Output the (X, Y) coordinate of the center of the cell containing the given text.  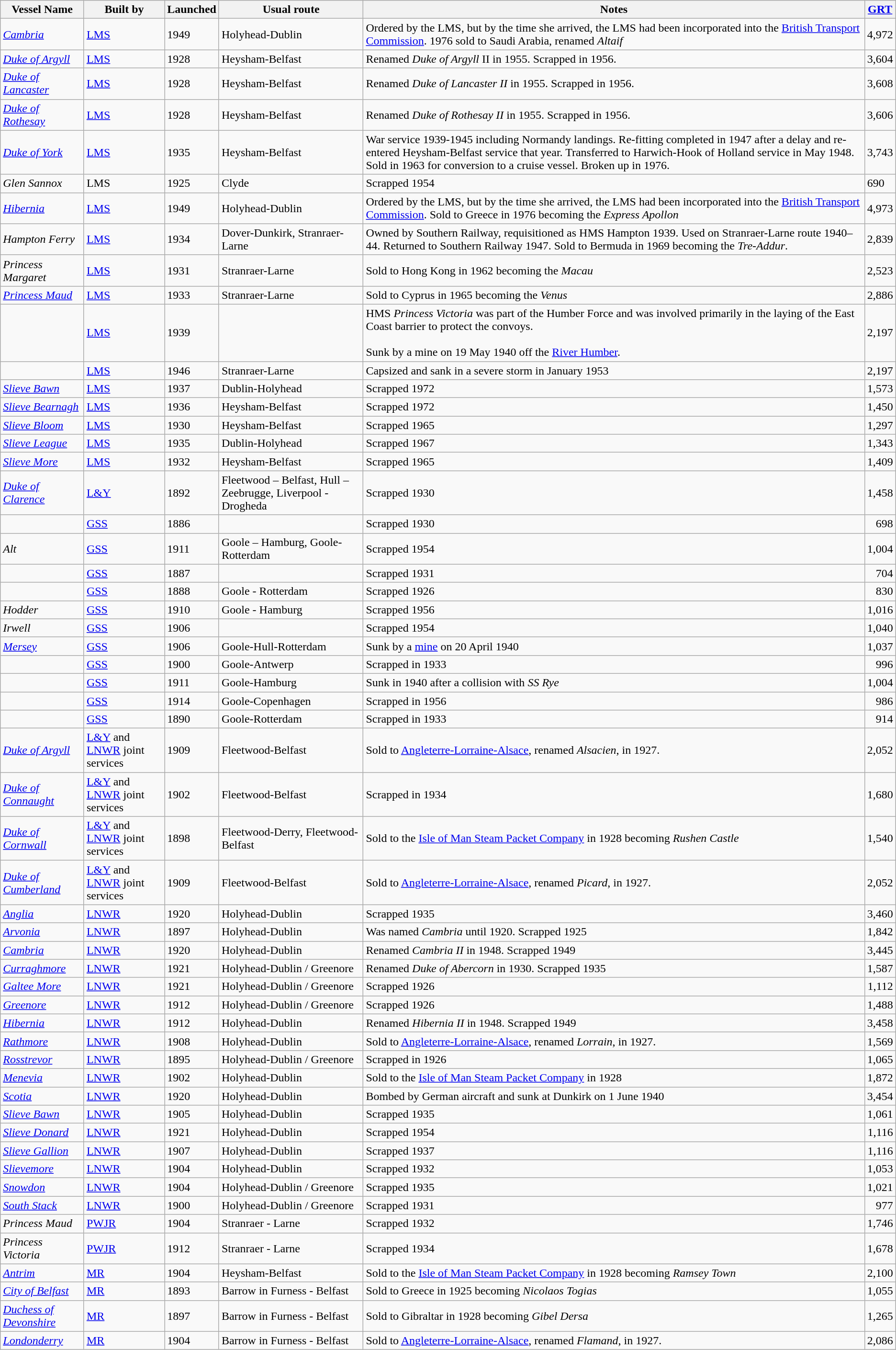
Duchess of Devonshire (42, 1316)
Bombed by German aircraft and sunk at Dunkirk on 1 June 1940 (614, 1096)
Hodder (42, 610)
Sunk in 1940 after a collision with SS Rye (614, 682)
Sold to Gibraltar in 1928 becoming Gibel Dersa (614, 1316)
3,743 (880, 152)
Dover-Dunkirk, Stranraer-Larne (291, 239)
Launched (192, 10)
1914 (192, 701)
1934 (192, 239)
Duke of Cornwall (42, 839)
2,523 (880, 270)
Renamed Cambria II in 1948. Scrapped 1949 (614, 950)
Fleetwood-Derry, Fleetwood-Belfast (291, 839)
Sold to Hong Kong in 1962 becoming the Macau (614, 270)
1898 (192, 839)
Scrapped in 1956 (614, 701)
Anglia (42, 914)
986 (880, 701)
Sold to the Isle of Man Steam Packet Company in 1928 (614, 1078)
1,587 (880, 968)
Curraghmore (42, 968)
Goole – Hamburg, Goole-Rotterdam (291, 549)
1,678 (880, 1248)
Duke of Lancaster (42, 83)
1,053 (880, 1169)
Fleetwood – Belfast, Hull – Zeebrugge, Liverpool - Drogheda (291, 493)
1930 (192, 425)
1887 (192, 573)
Galtee More (42, 987)
Slievemore (42, 1169)
Built by (124, 10)
Irwell (42, 628)
Sold to Angleterre-Lorraine-Alsace, renamed Alsacien, in 1927. (614, 750)
Goole-Antwerp (291, 664)
690 (880, 183)
Slieve Bloom (42, 425)
Duke of Clarence (42, 493)
1,343 (880, 443)
Scrapped in 1926 (614, 1059)
Goole-Rotterdam (291, 719)
1905 (192, 1114)
1,016 (880, 610)
1,061 (880, 1114)
Arvonia (42, 932)
996 (880, 664)
1936 (192, 407)
Slieve Bearnagh (42, 407)
Renamed Duke of Argyll II in 1955. Scrapped in 1956. (614, 59)
Rathmore (42, 1041)
Rosstrevor (42, 1059)
1892 (192, 493)
Renamed Duke of Rothesay II in 1955. Scrapped in 1956. (614, 115)
3,458 (880, 1023)
1,573 (880, 389)
1,037 (880, 646)
Princess Victoria (42, 1248)
Renamed Duke of Abercorn in 1930. Scrapped 1935 (614, 968)
2,886 (880, 295)
1,540 (880, 839)
Slieve Donard (42, 1133)
1895 (192, 1059)
Goole - Hamburg (291, 610)
Sold to Angleterre-Lorraine-Alsace, renamed Lorrain, in 1927. (614, 1041)
GRT (880, 10)
L&Y (124, 493)
1933 (192, 295)
Menevia (42, 1078)
Snowdon (42, 1187)
Goole - Rotterdam (291, 591)
Scrapped 1934 (614, 1248)
Vessel Name (42, 10)
3,604 (880, 59)
Princess Margaret (42, 270)
1886 (192, 524)
2,839 (880, 239)
1,055 (880, 1291)
1888 (192, 591)
Scrapped 1967 (614, 443)
1,458 (880, 493)
Sold to the Isle of Man Steam Packet Company in 1928 becoming Ramsey Town (614, 1273)
Mersey (42, 646)
Duke of Cumberland (42, 883)
2,086 (880, 1340)
Sold to Cyprus in 1965 becoming the Venus (614, 295)
Goole-Hamburg (291, 682)
Was named Cambria until 1920. Scrapped 1925 (614, 932)
1,569 (880, 1041)
South Stack (42, 1205)
Antrim (42, 1273)
Slieve League (42, 443)
1,746 (880, 1224)
1,409 (880, 462)
830 (880, 591)
1,872 (880, 1078)
Londonderry (42, 1340)
1,065 (880, 1059)
1946 (192, 370)
3,460 (880, 914)
Slieve Gallion (42, 1151)
Sunk by a mine on 20 April 1940 (614, 646)
Sold to the Isle of Man Steam Packet Company in 1928 becoming Rushen Castle (614, 839)
4,972 (880, 34)
Usual route (291, 10)
1939 (192, 332)
1890 (192, 719)
Notes (614, 10)
1925 (192, 183)
704 (880, 573)
1,450 (880, 407)
1,842 (880, 932)
Duke of Connaught (42, 794)
4,973 (880, 208)
1907 (192, 1151)
3,454 (880, 1096)
Hampton Ferry (42, 239)
Scrapped 1937 (614, 1151)
1,297 (880, 425)
914 (880, 719)
1,680 (880, 794)
Goole-Hull-Rotterdam (291, 646)
Capsized and sank in a severe storm in January 1953 (614, 370)
1937 (192, 389)
1908 (192, 1041)
1931 (192, 270)
Alt (42, 549)
Scrapped 1956 (614, 610)
Scrapped in 1934 (614, 794)
1893 (192, 1291)
1,021 (880, 1187)
1,488 (880, 1005)
1,112 (880, 987)
1910 (192, 610)
Glen Sannox (42, 183)
Duke of Rothesay (42, 115)
3,445 (880, 950)
Sold to Angleterre-Lorraine-Alsace, renamed Picard, in 1927. (614, 883)
Greenore (42, 1005)
Renamed Hibernia II in 1948. Scrapped 1949 (614, 1023)
City of Belfast (42, 1291)
Renamed Duke of Lancaster II in 1955. Scrapped in 1956. (614, 83)
1,265 (880, 1316)
Scotia (42, 1096)
3,606 (880, 115)
Goole-Copenhagen (291, 701)
977 (880, 1205)
3,608 (880, 83)
Clyde (291, 183)
1,040 (880, 628)
698 (880, 524)
Sold to Greece in 1925 becoming Nicolaos Togias (614, 1291)
2,100 (880, 1273)
Slieve More (42, 462)
Sold to Angleterre-Lorraine-Alsace, renamed Flamand, in 1927. (614, 1340)
Duke of York (42, 152)
1932 (192, 462)
